Determine the (x, y) coordinate at the center of the cell enclosing the given text.  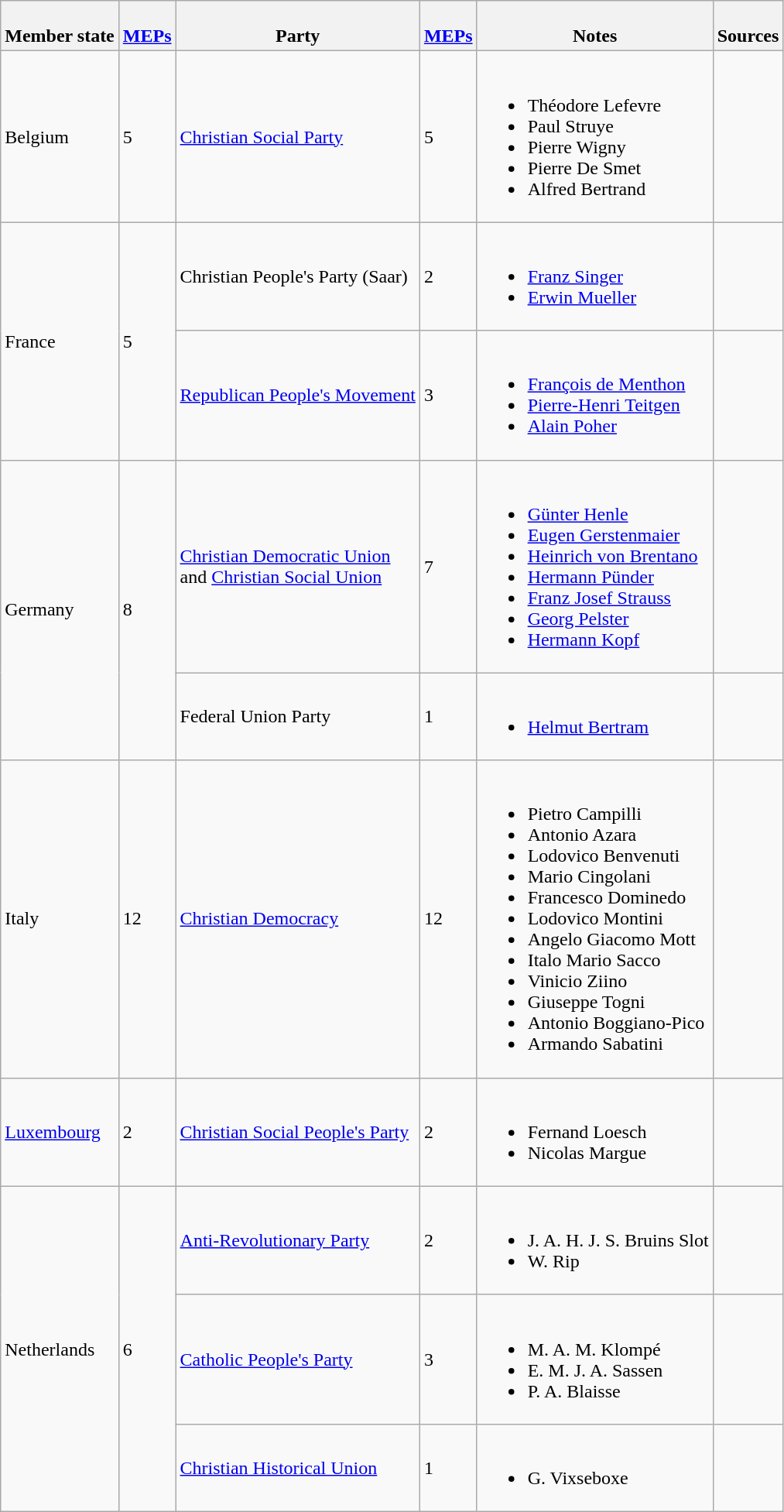
François de MenthonPierre-Henri TeitgenAlain Poher (594, 395)
Notes (594, 26)
Sources (748, 26)
Netherlands (60, 1349)
Germany (60, 610)
G. Vixseboxe (594, 1468)
Günter HenleEugen GerstenmaierHeinrich von BrentanoHermann PünderFranz Josef StraussGeorg PelsterHermann Kopf (594, 567)
6 (147, 1349)
M. A. M. KlompéE. M. J. A. SassenP. A. Blaisse (594, 1359)
Fernand LoeschNicolas Margue (594, 1132)
Christian People's Party (Saar) (297, 276)
Christian Historical Union (297, 1468)
France (60, 341)
Catholic People's Party (297, 1359)
J. A. H. J. S. Bruins SlotW. Rip (594, 1240)
8 (147, 610)
Italy (60, 919)
Christian Social People's Party (297, 1132)
Party (297, 26)
Théodore LefevrePaul StruyePierre WignyPierre De SmetAlfred Bertrand (594, 136)
Republican People's Movement (297, 395)
Christian Social Party (297, 136)
Franz SingerErwin Mueller (594, 276)
Member state (60, 26)
Belgium (60, 136)
7 (448, 567)
Christian Democracy (297, 919)
Anti-Revolutionary Party (297, 1240)
Federal Union Party (297, 717)
Christian Democratic Unionand Christian Social Union (297, 567)
Helmut Bertram (594, 717)
Luxembourg (60, 1132)
